From the cell containing the given text, extract its center point as [x, y] coordinate. 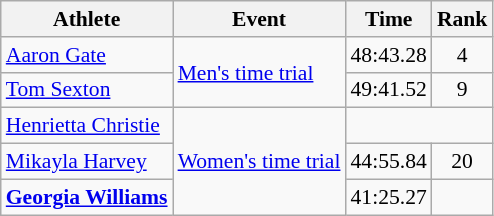
20 [462, 162]
Event [260, 19]
44:55.84 [389, 162]
Henrietta Christie [87, 126]
4 [462, 55]
Women's time trial [260, 162]
9 [462, 90]
Georgia Williams [87, 197]
Athlete [87, 19]
Time [389, 19]
41:25.27 [389, 197]
Men's time trial [260, 72]
48:43.28 [389, 55]
Tom Sexton [87, 90]
Aaron Gate [87, 55]
Mikayla Harvey [87, 162]
49:41.52 [389, 90]
Rank [462, 19]
